Determine the (X, Y) coordinate at the center of the cell enclosing the given text.  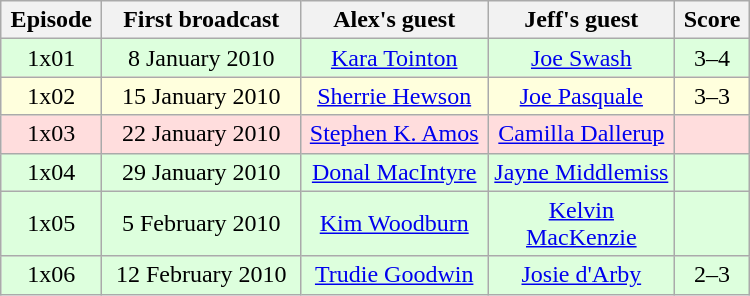
1x03 (52, 134)
Jeff's guest (582, 20)
3–4 (712, 58)
Joe Swash (582, 58)
15 January 2010 (202, 96)
1x05 (52, 224)
Camilla Dallerup (582, 134)
Josie d'Arby (582, 275)
Episode (52, 20)
1x06 (52, 275)
Score (712, 20)
8 January 2010 (202, 58)
First broadcast (202, 20)
Stephen K. Amos (394, 134)
1x01 (52, 58)
22 January 2010 (202, 134)
Jayne Middlemiss (582, 172)
Trudie Goodwin (394, 275)
1x04 (52, 172)
Kim Woodburn (394, 224)
Kara Tointon (394, 58)
5 February 2010 (202, 224)
Kelvin MacKenzie (582, 224)
12 February 2010 (202, 275)
Alex's guest (394, 20)
Donal MacIntyre (394, 172)
1x02 (52, 96)
2–3 (712, 275)
3–3 (712, 96)
Sherrie Hewson (394, 96)
29 January 2010 (202, 172)
Joe Pasquale (582, 96)
